Capture the cell that displays the provided text and extract its [X, Y] central coordinate. 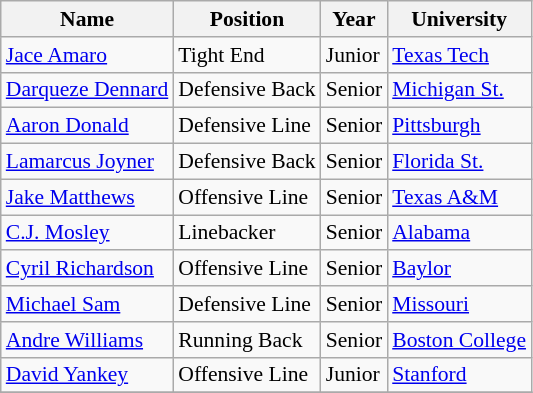
Aaron Donald [88, 126]
University [459, 19]
Position [246, 19]
Linebacker [246, 233]
Cyril Richardson [88, 269]
Name [88, 19]
Florida St. [459, 162]
David Yankey [88, 375]
Running Back [246, 340]
Jace Amaro [88, 55]
Andre Williams [88, 340]
Jake Matthews [88, 197]
Alabama [459, 233]
Missouri [459, 304]
Texas Tech [459, 55]
Year [354, 19]
Michael Sam [88, 304]
Baylor [459, 269]
Tight End [246, 55]
Texas A&M [459, 197]
Stanford [459, 375]
Pittsburgh [459, 126]
C.J. Mosley [88, 233]
Boston College [459, 340]
Darqueze Dennard [88, 90]
Michigan St. [459, 90]
Lamarcus Joyner [88, 162]
